Return the [X, Y] coordinate for the center point of the cell that contains the specified text.  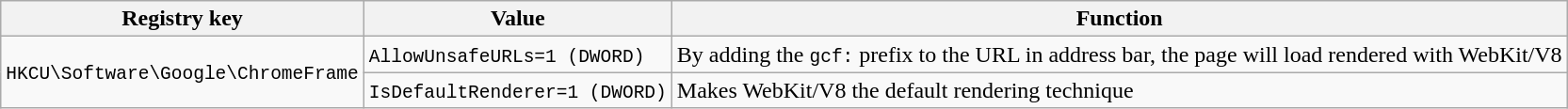
HKCU\Software\Google\ChromeFrame [183, 72]
Registry key [183, 19]
IsDefaultRenderer=1 (DWORD) [518, 90]
Value [518, 19]
By adding the gcf: prefix to the URL in address bar, the page will load rendered with WebKit/V8 [1119, 54]
AllowUnsafeURLs=1 (DWORD) [518, 54]
Makes WebKit/V8 the default rendering technique [1119, 90]
Function [1119, 19]
